From the cell containing the given text, extract its center point as [X, Y] coordinate. 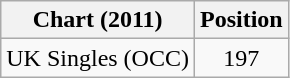
Position [241, 20]
197 [241, 58]
Chart (2011) [98, 20]
UK Singles (OCC) [98, 58]
